Extract the [x, y] coordinate from the center of the cell holding the provided text.  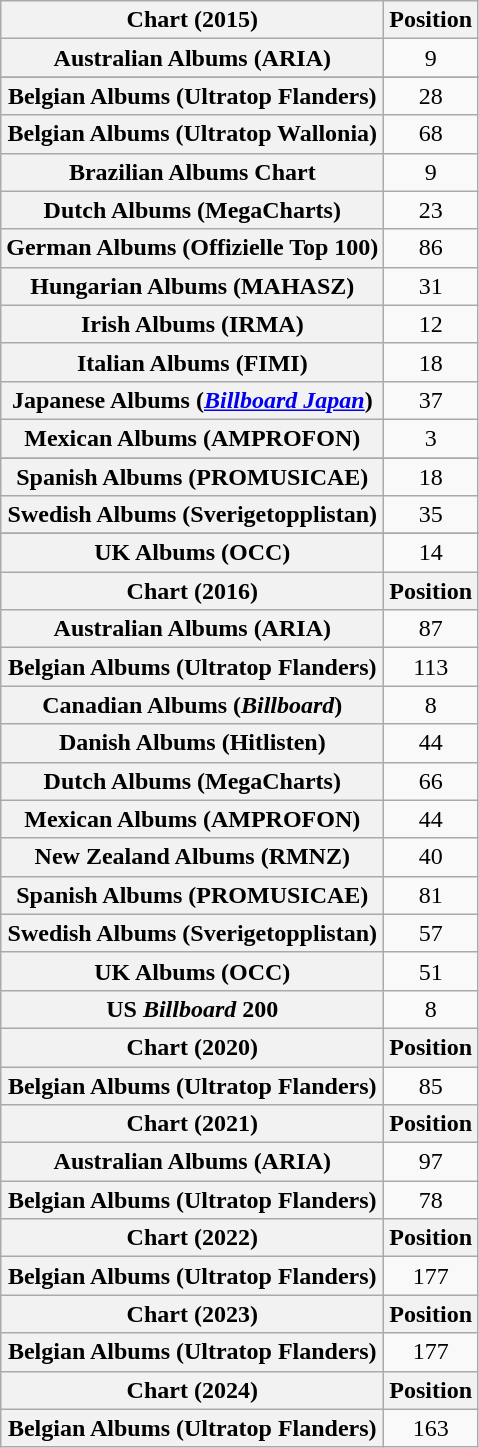
Japanese Albums (Billboard Japan) [192, 400]
German Albums (Offizielle Top 100) [192, 248]
51 [431, 971]
163 [431, 1428]
68 [431, 134]
Irish Albums (IRMA) [192, 324]
12 [431, 324]
Chart (2023) [192, 1314]
40 [431, 857]
US Billboard 200 [192, 1009]
37 [431, 400]
78 [431, 1200]
85 [431, 1085]
87 [431, 629]
Belgian Albums (Ultratop Wallonia) [192, 134]
14 [431, 553]
57 [431, 933]
Chart (2021) [192, 1124]
86 [431, 248]
Hungarian Albums (MAHASZ) [192, 286]
Italian Albums (FIMI) [192, 362]
Brazilian Albums Chart [192, 172]
66 [431, 781]
28 [431, 96]
23 [431, 210]
Chart (2016) [192, 591]
Canadian Albums (Billboard) [192, 705]
97 [431, 1162]
Chart (2020) [192, 1047]
Danish Albums (Hitlisten) [192, 743]
New Zealand Albums (RMNZ) [192, 857]
Chart (2015) [192, 20]
35 [431, 515]
Chart (2022) [192, 1238]
3 [431, 438]
31 [431, 286]
81 [431, 895]
113 [431, 667]
Chart (2024) [192, 1390]
